Return (X, Y) of the center of cell containing provided text 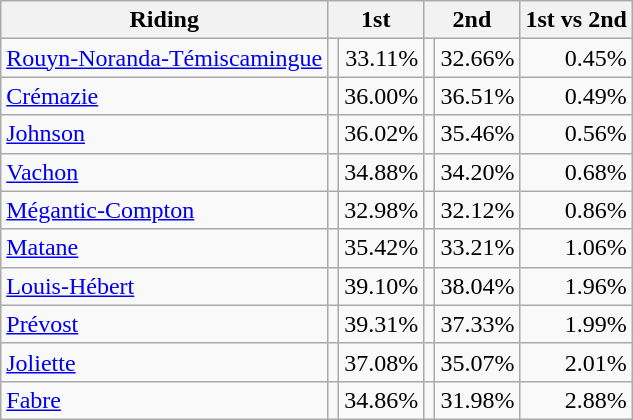
34.88% (382, 172)
35.42% (382, 248)
37.08% (382, 362)
36.00% (382, 96)
39.10% (382, 286)
31.98% (478, 400)
1st (376, 20)
Mégantic-Compton (164, 210)
Crémazie (164, 96)
34.20% (478, 172)
1.99% (576, 324)
0.45% (576, 58)
1st vs 2nd (576, 20)
2nd (472, 20)
33.11% (382, 58)
32.66% (478, 58)
2.01% (576, 362)
0.86% (576, 210)
36.51% (478, 96)
Fabre (164, 400)
35.07% (478, 362)
34.86% (382, 400)
39.31% (382, 324)
37.33% (478, 324)
Prévost (164, 324)
2.88% (576, 400)
Rouyn-Noranda-Témiscamingue (164, 58)
32.12% (478, 210)
Joliette (164, 362)
Matane (164, 248)
1.06% (576, 248)
35.46% (478, 134)
0.56% (576, 134)
38.04% (478, 286)
0.49% (576, 96)
32.98% (382, 210)
Vachon (164, 172)
Louis-Hébert (164, 286)
33.21% (478, 248)
Riding (164, 20)
36.02% (382, 134)
1.96% (576, 286)
0.68% (576, 172)
Johnson (164, 134)
